Scan for the cell matching the given text and deliver its (X, Y) coordinate at center. 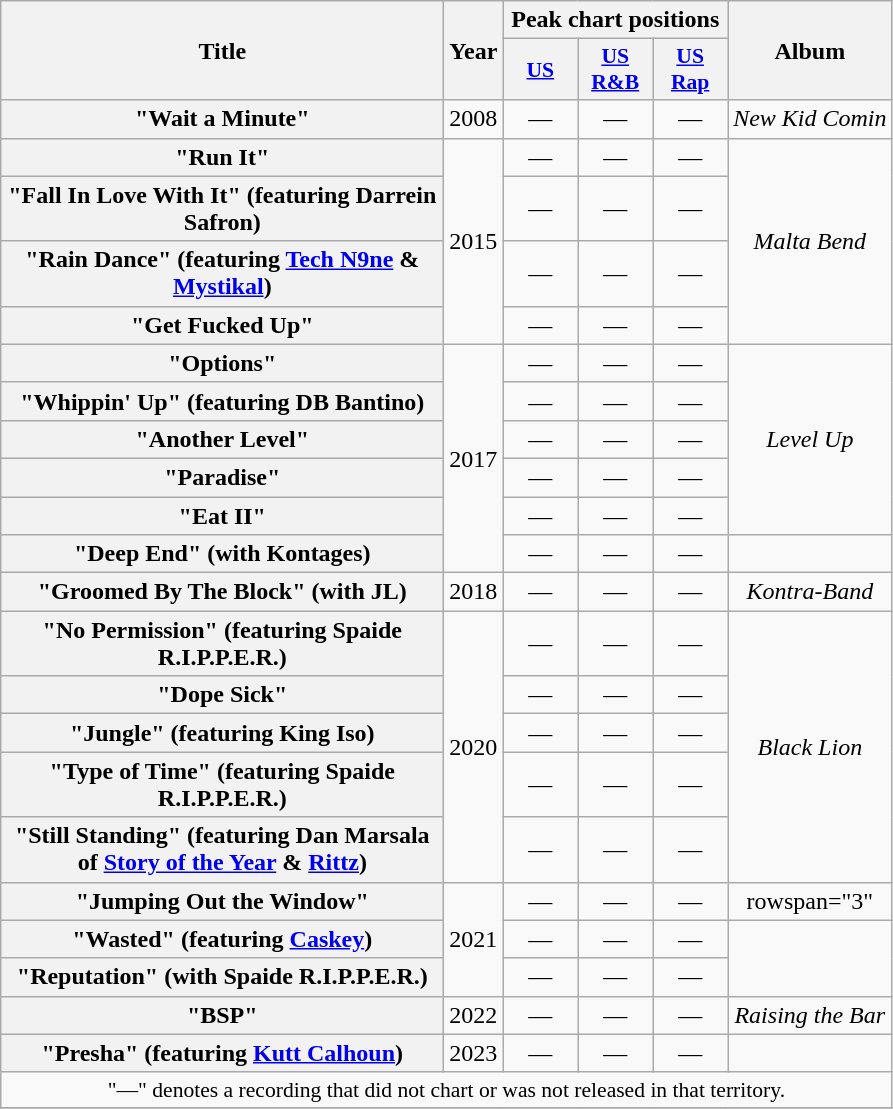
"Wait a Minute" (222, 119)
"Options" (222, 363)
Malta Bend (810, 241)
"Wasted" (featuring Caskey) (222, 939)
"Paradise" (222, 477)
"Groomed By The Block" (with JL) (222, 592)
US (540, 70)
Level Up (810, 439)
"Fall In Love With It" (featuring Darrein Safron) (222, 208)
New Kid Comin (810, 119)
2020 (474, 746)
"BSP" (222, 1015)
"No Permission" (featuring Spaide R.I.P.P.E.R.) (222, 644)
Peak chart positions (616, 20)
2021 (474, 939)
2008 (474, 119)
"Deep End" (with Kontages) (222, 554)
Kontra-Band (810, 592)
"Rain Dance" (featuring Tech N9ne & Mystikal) (222, 274)
Black Lion (810, 746)
2018 (474, 592)
"Get Fucked Up" (222, 325)
"Still Standing" (featuring Dan Marsala of Story of the Year & Rittz) (222, 850)
2015 (474, 241)
rowspan="3" (810, 901)
2023 (474, 1053)
"Reputation" (with Spaide R.I.P.P.E.R.) (222, 977)
2022 (474, 1015)
Year (474, 50)
"Type of Time" (featuring Spaide R.I.P.P.E.R.) (222, 784)
Album (810, 50)
US Rap (690, 70)
US R&B (616, 70)
Raising the Bar (810, 1015)
"Run It" (222, 157)
"Whippin' Up" (featuring DB Bantino) (222, 401)
"Eat II" (222, 515)
Title (222, 50)
"Dope Sick" (222, 695)
"Another Level" (222, 439)
"—" denotes a recording that did not chart or was not released in that territory. (446, 1090)
2017 (474, 458)
"Presha" (featuring Kutt Calhoun) (222, 1053)
"Jumping Out the Window" (222, 901)
"Jungle" (featuring King Iso) (222, 733)
